Scan for the cell matching the given text and deliver its [X, Y] coordinate at center. 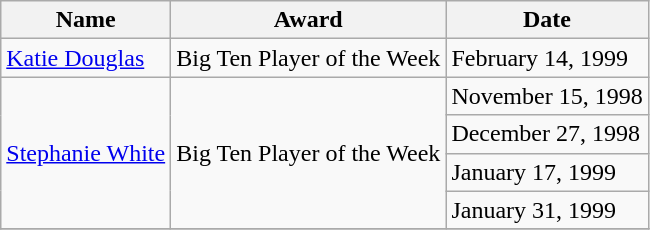
Katie Douglas [86, 58]
December 27, 1998 [547, 134]
Award [308, 20]
January 31, 1999 [547, 210]
Stephanie White [86, 153]
Date [547, 20]
February 14, 1999 [547, 58]
January 17, 1999 [547, 172]
Name [86, 20]
November 15, 1998 [547, 96]
